Determine the (x, y) coordinate at the center of the cell enclosing the given text.  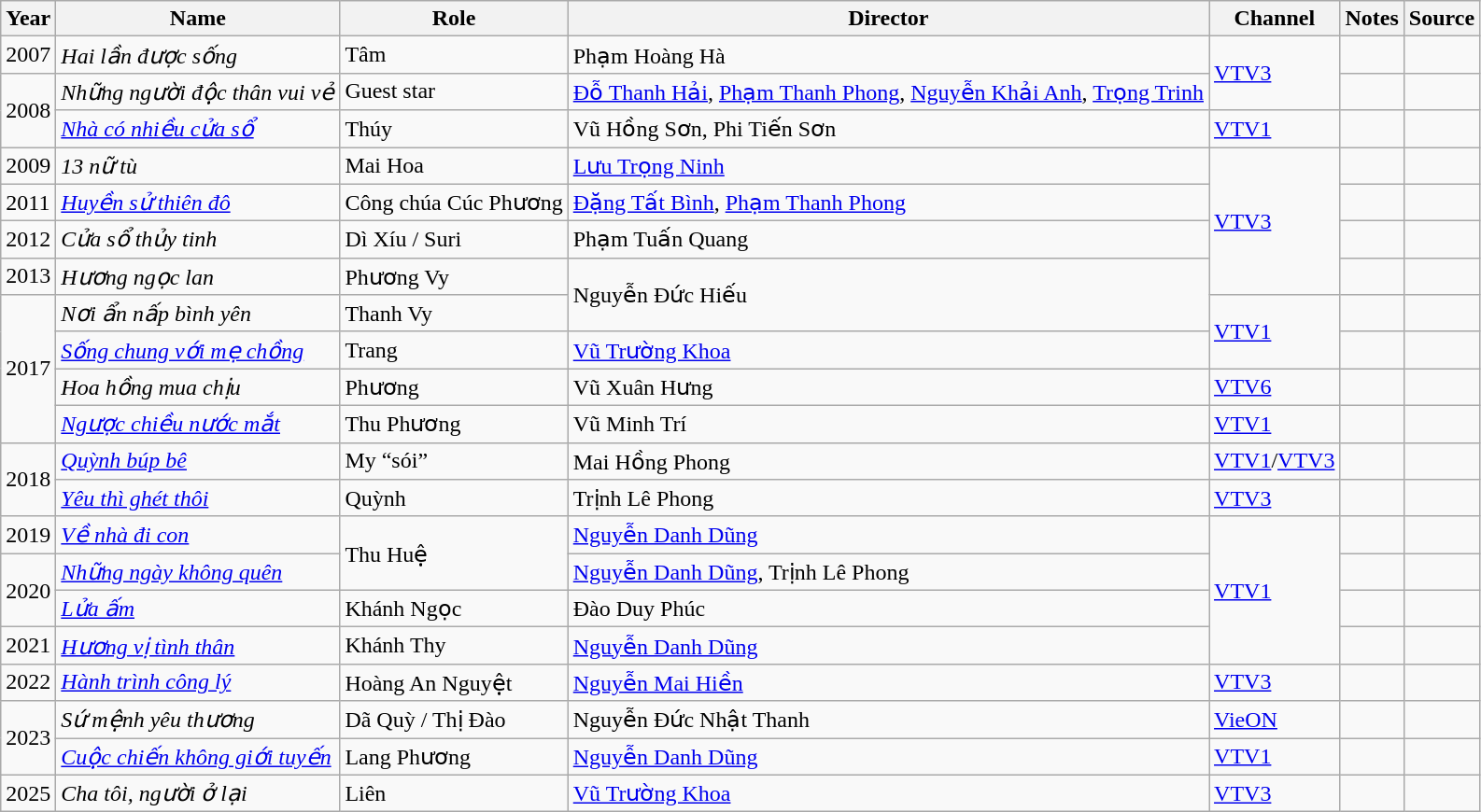
2020 (28, 590)
Vũ Hồng Sơn, Phi Tiến Sơn (888, 129)
Trịnh Lê Phong (888, 498)
Dì Xíu / Suri (454, 240)
Hoàng An Nguyệt (454, 682)
Mai Hoa (454, 166)
Đào Duy Phúc (888, 609)
Đỗ Thanh Hải, Phạm Thanh Phong, Nguyễn Khải Anh, Trọng Trinh (888, 91)
Phương Vy (454, 276)
2019 (28, 535)
2018 (28, 480)
Phạm Tuấn Quang (888, 240)
Huyền sử thiên đô (198, 203)
Nguyễn Đức Hiếu (888, 295)
Lửa ấm (198, 609)
Year (28, 19)
VTV1/VTV3 (1275, 461)
Sống chung với mẹ chồng (198, 350)
Hoa hồng mua chịu (198, 387)
Nguyễn Mai Hiền (888, 682)
Vũ Minh Trí (888, 424)
2013 (28, 276)
2011 (28, 203)
Hương vị tình thân (198, 646)
Thanh Vy (454, 314)
2025 (28, 793)
Về nhà đi con (198, 535)
2007 (28, 55)
Notes (1372, 19)
Director (888, 19)
Những người độc thân vui vẻ (198, 91)
2012 (28, 240)
Lưu Trọng Ninh (888, 166)
Nơi ẩn nấp bình yên (198, 314)
Role (454, 19)
Nguyễn Danh Dũng, Trịnh Lê Phong (888, 572)
Lang Phương (454, 756)
2008 (28, 110)
Liên (454, 793)
Khánh Ngọc (454, 609)
VTV6 (1275, 387)
My “sói” (454, 461)
Thúy (454, 129)
Mai Hồng Phong (888, 461)
Hương ngọc lan (198, 276)
Yêu thì ghét thôi (198, 498)
Name (198, 19)
Ngược chiều nước mắt (198, 424)
2009 (28, 166)
Quỳnh búp bê (198, 461)
Cuộc chiến không giới tuyến (198, 756)
Nhà có nhiều cửa sổ (198, 129)
2023 (28, 737)
Hành trình công lý (198, 682)
Guest star (454, 91)
13 nữ tù (198, 166)
Thu Phương (454, 424)
Công chúa Cúc Phương (454, 203)
2017 (28, 369)
Thu Huệ (454, 553)
Tâm (454, 55)
Trang (454, 350)
Sứ mệnh yêu thương (198, 720)
Hai lần được sống (198, 55)
2021 (28, 646)
Source (1442, 19)
Nguyễn Đức Nhật Thanh (888, 720)
Đặng Tất Bình, Phạm Thanh Phong (888, 203)
2022 (28, 682)
Cha tôi, người ở lại (198, 793)
Khánh Thy (454, 646)
Phương (454, 387)
Channel (1275, 19)
Quỳnh (454, 498)
VieON (1275, 720)
Cửa sổ thủy tinh (198, 240)
Phạm Hoàng Hà (888, 55)
Những ngày không quên (198, 572)
Vũ Xuân Hưng (888, 387)
Dã Quỳ / Thị Đào (454, 720)
